From the cell containing the given text, extract its center point as [x, y] coordinate. 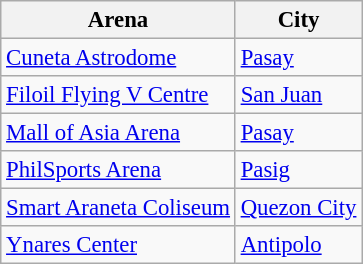
Ynares Center [118, 245]
Cuneta Astrodome [118, 58]
San Juan [298, 95]
Antipolo [298, 245]
City [298, 20]
PhilSports Arena [118, 170]
Mall of Asia Arena [118, 133]
Smart Araneta Coliseum [118, 208]
Quezon City [298, 208]
Arena [118, 20]
Pasig [298, 170]
Filoil Flying V Centre [118, 95]
